Provide the [X, Y] coordinate of the cell's center where the given text is located.  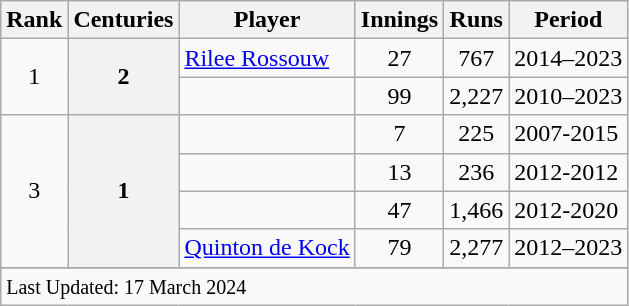
225 [476, 134]
767 [476, 58]
Runs [476, 20]
2012-2012 [568, 172]
Rank [34, 20]
Quinton de Kock [267, 248]
Player [267, 20]
2 [124, 77]
2,277 [476, 248]
79 [399, 248]
236 [476, 172]
27 [399, 58]
Period [568, 20]
2014–2023 [568, 58]
2010–2023 [568, 96]
7 [399, 134]
Innings [399, 20]
13 [399, 172]
Last Updated: 17 March 2024 [314, 286]
2012–2023 [568, 248]
2012-2020 [568, 210]
Centuries [124, 20]
3 [34, 191]
Rilee Rossouw [267, 58]
99 [399, 96]
2007-2015 [568, 134]
1,466 [476, 210]
2,227 [476, 96]
47 [399, 210]
